Locate the cell with the specified text and output its [X, Y] center coordinate. 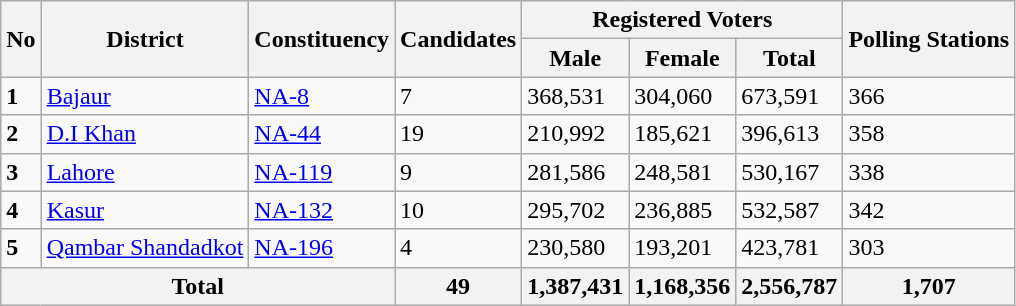
D.I Khan [145, 134]
236,885 [682, 210]
Kasur [145, 210]
Polling Stations [929, 39]
423,781 [790, 248]
Registered Voters [682, 20]
185,621 [682, 134]
Constituency [322, 39]
Male [576, 58]
No [21, 39]
230,580 [576, 248]
248,581 [682, 172]
NA-44 [322, 134]
5 [21, 248]
NA-132 [322, 210]
368,531 [576, 96]
303 [929, 248]
NA-8 [322, 96]
342 [929, 210]
9 [458, 172]
NA-119 [322, 172]
Lahore [145, 172]
19 [458, 134]
Candidates [458, 39]
1,168,356 [682, 286]
2,556,787 [790, 286]
1,707 [929, 286]
193,201 [682, 248]
295,702 [576, 210]
10 [458, 210]
3 [21, 172]
281,586 [576, 172]
District [145, 39]
532,587 [790, 210]
304,060 [682, 96]
2 [21, 134]
1,387,431 [576, 286]
Bajaur [145, 96]
210,992 [576, 134]
7 [458, 96]
366 [929, 96]
396,613 [790, 134]
338 [929, 172]
Qambar Shandadkot [145, 248]
49 [458, 286]
673,591 [790, 96]
358 [929, 134]
530,167 [790, 172]
NA-196 [322, 248]
Female [682, 58]
1 [21, 96]
